Search for the cell housing the specified text and yield its [X, Y] center coordinate. 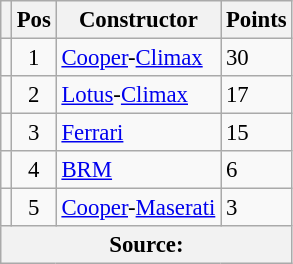
Lotus-Climax [138, 95]
BRM [138, 170]
15 [256, 133]
5 [34, 208]
4 [34, 170]
Points [256, 20]
Constructor [138, 20]
Ferrari [138, 133]
17 [256, 95]
30 [256, 58]
6 [256, 170]
Source: [146, 245]
Pos [34, 20]
1 [34, 58]
Cooper-Climax [138, 58]
Cooper-Maserati [138, 208]
2 [34, 95]
